Find where the given text appears and provide that cell's center as (X, Y) coordinate. 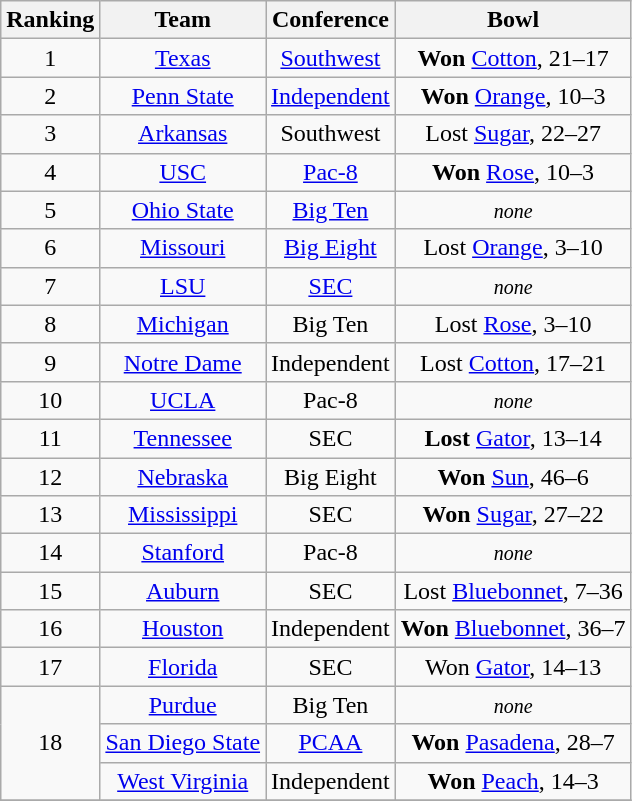
USC (183, 172)
San Diego State (183, 743)
Won Sun, 46–6 (513, 477)
Lost Bluebonnet, 7–36 (513, 591)
Conference (331, 20)
Michigan (183, 324)
Ohio State (183, 210)
Nebraska (183, 477)
9 (50, 362)
4 (50, 172)
Won Peach, 14–3 (513, 781)
2 (50, 96)
Missouri (183, 248)
14 (50, 553)
Lost Rose, 3–10 (513, 324)
UCLA (183, 400)
8 (50, 324)
3 (50, 134)
Won Gator, 14–13 (513, 667)
Lost Orange, 3–10 (513, 248)
10 (50, 400)
Won Rose, 10–3 (513, 172)
Ranking (50, 20)
12 (50, 477)
Arkansas (183, 134)
16 (50, 629)
7 (50, 286)
Auburn (183, 591)
Mississippi (183, 515)
1 (50, 58)
Lost Sugar, 22–27 (513, 134)
Won Sugar, 27–22 (513, 515)
Texas (183, 58)
Notre Dame (183, 362)
Bowl (513, 20)
17 (50, 667)
West Virginia (183, 781)
Tennessee (183, 438)
11 (50, 438)
13 (50, 515)
6 (50, 248)
Purdue (183, 705)
Won Pasadena, 28–7 (513, 743)
15 (50, 591)
Houston (183, 629)
18 (50, 743)
Team (183, 20)
Lost Gator, 13–14 (513, 438)
Won Bluebonnet, 36–7 (513, 629)
Won Orange, 10–3 (513, 96)
Florida (183, 667)
PCAA (331, 743)
Stanford (183, 553)
Penn State (183, 96)
LSU (183, 286)
Won Cotton, 21–17 (513, 58)
5 (50, 210)
Lost Cotton, 17–21 (513, 362)
